Determine the (X, Y) coordinate at the center of the cell enclosing the given text.  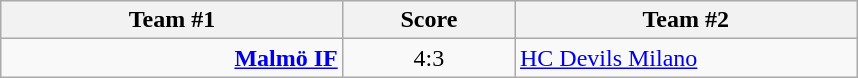
Malmö IF (172, 58)
Score (428, 20)
4:3 (428, 58)
Team #1 (172, 20)
HC Devils Milano (686, 58)
Team #2 (686, 20)
